Return (X, Y) of the center of cell containing provided text 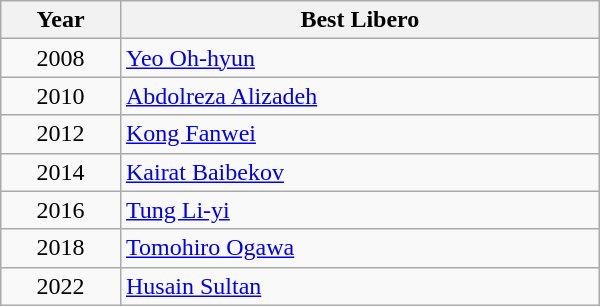
2022 (61, 286)
2010 (61, 96)
Tomohiro Ogawa (360, 248)
2012 (61, 134)
Husain Sultan (360, 286)
2014 (61, 172)
Best Libero (360, 20)
Year (61, 20)
Kairat Baibekov (360, 172)
Kong Fanwei (360, 134)
2018 (61, 248)
2016 (61, 210)
Tung Li-yi (360, 210)
2008 (61, 58)
Abdolreza Alizadeh (360, 96)
Yeo Oh-hyun (360, 58)
